Return (x, y) of the center of cell containing provided text 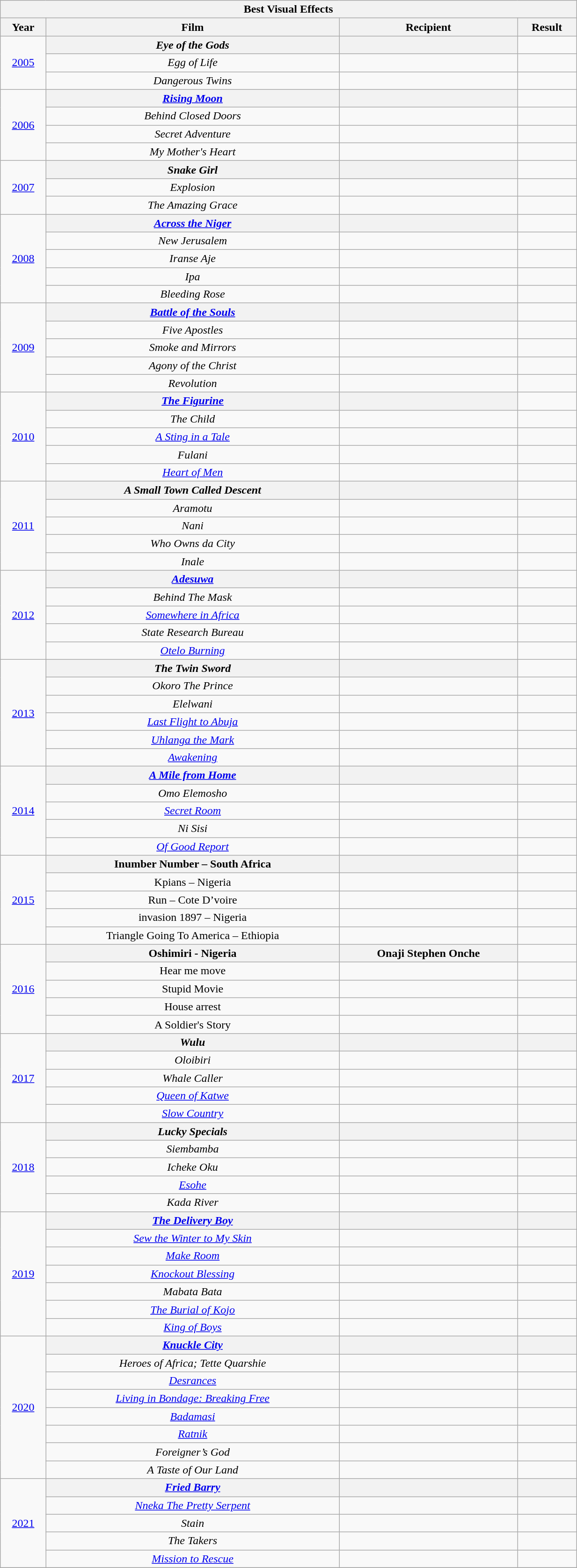
Inumber Number – South Africa (193, 864)
Somewhere in Africa (193, 615)
Secret Room (193, 811)
Run – Cote D’voire (193, 900)
Knuckle City (193, 1345)
Bleeding Rose (193, 294)
2006 (23, 125)
Adesuwa (193, 579)
Stain (193, 1523)
Who Owns da City (193, 544)
Sew the Winter to My Skin (193, 1238)
Queen of Katwe (193, 1096)
2007 (23, 187)
The Amazing Grace (193, 205)
2005 (23, 63)
2015 (23, 900)
2008 (23, 259)
Best Visual Effects (288, 9)
Ipa (193, 277)
House arrest (193, 1006)
2011 (23, 525)
A Sting in a Tale (193, 437)
Oshimiri - Nigeria (193, 953)
Uhlanga the Mark (193, 739)
Siembamba (193, 1149)
Awakening (193, 757)
Esohe (193, 1185)
Badamasi (193, 1416)
Hear me move (193, 971)
Knockout Blessing (193, 1274)
Slow Country (193, 1114)
King of Boys (193, 1327)
Oloibiri (193, 1060)
A Mile from Home (193, 775)
2014 (23, 810)
A Small Town Called Descent (193, 490)
The Twin Sword (193, 668)
Dangerous Twins (193, 80)
Across the Niger (193, 223)
Ni Sisi (193, 829)
2016 (23, 989)
Year (23, 27)
Inale (193, 562)
2019 (23, 1274)
Behind The Mask (193, 597)
Heart of Men (193, 472)
The Burial of Kojo (193, 1309)
2009 (23, 348)
Foreigner’s God (193, 1452)
Fried Barry (193, 1488)
Agony of the Christ (193, 365)
Eye of the Gods (193, 45)
Kada River (193, 1203)
2020 (23, 1407)
Ratnik (193, 1434)
Of Good Report (193, 846)
Kpians – Nigeria (193, 882)
Aramotu (193, 508)
The Takers (193, 1541)
State Research Bureau (193, 633)
Whale Caller (193, 1078)
Last Flight to Abuja (193, 722)
Battle of the Souls (193, 312)
A Soldier's Story (193, 1024)
Egg of Life (193, 63)
2017 (23, 1078)
Result (547, 27)
Behind Closed Doors (193, 116)
Explosion (193, 187)
Secret Adventure (193, 134)
Fulani (193, 454)
Revolution (193, 383)
2018 (23, 1167)
Icheke Oku (193, 1167)
Omo Elemosho (193, 793)
Stupid Movie (193, 989)
The Delivery Boy (193, 1220)
Film (193, 27)
Iranse Aje (193, 259)
Mission to Rescue (193, 1559)
2012 (23, 615)
The Child (193, 419)
Lucky Specials (193, 1131)
2010 (23, 437)
2021 (23, 1523)
Smoke and Mirrors (193, 348)
invasion 1897 – Nigeria (193, 918)
Make Room (193, 1256)
Nani (193, 526)
Desrances (193, 1381)
Recipient (429, 27)
Rising Moon (193, 98)
Okoro The Prince (193, 686)
2013 (23, 713)
Snake Girl (193, 169)
Wulu (193, 1042)
A Taste of Our Land (193, 1470)
Triangle Going To America – Ethiopia (193, 935)
Heroes of Africa; Tette Quarshie (193, 1363)
New Jerusalem (193, 241)
My Mother's Heart (193, 152)
Living in Bondage: Breaking Free (193, 1399)
Onaji Stephen Onche (429, 953)
Mabata Bata (193, 1291)
Otelo Burning (193, 650)
Five Apostles (193, 330)
The Figurine (193, 401)
Nneka The Pretty Serpent (193, 1505)
Elelwani (193, 704)
